Extract the [X, Y] coordinate from the center of the cell holding the provided text.  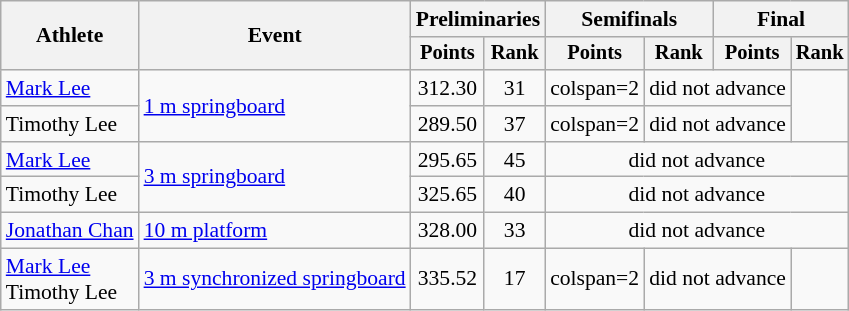
335.52 [448, 280]
289.50 [448, 124]
10 m platform [275, 231]
325.65 [448, 195]
Preliminaries [478, 19]
Jonathan Chan [70, 231]
37 [514, 124]
40 [514, 195]
1 m springboard [275, 106]
45 [514, 160]
Event [275, 36]
3 m synchronized springboard [275, 280]
328.00 [448, 231]
Athlete [70, 36]
Semifinals [629, 19]
Mark LeeTimothy Lee [70, 280]
17 [514, 280]
31 [514, 88]
33 [514, 231]
Final [780, 19]
312.30 [448, 88]
295.65 [448, 160]
3 m springboard [275, 178]
